Identify which cell holds the provided text, then report its (X, Y) central coordinate. 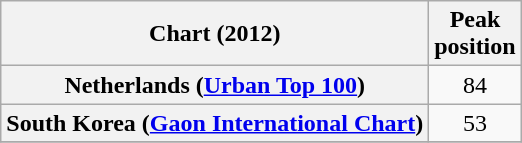
53 (475, 123)
Peakposition (475, 34)
Netherlands (Urban Top 100) (215, 85)
South Korea (Gaon International Chart) (215, 123)
84 (475, 85)
Chart (2012) (215, 34)
